Search for the cell housing the specified text and yield its (x, y) center coordinate. 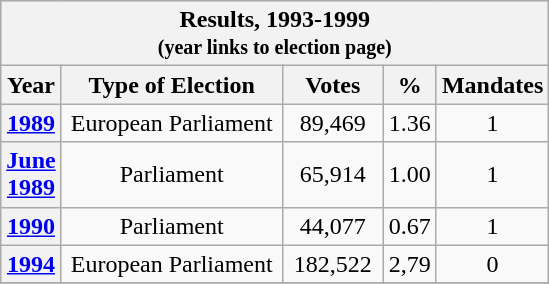
1994 (31, 264)
Type of Election (172, 85)
0.67 (410, 226)
1990 (31, 226)
89,469 (332, 123)
1.36 (410, 123)
44,077 (332, 226)
1.00 (410, 174)
% (410, 85)
Votes (332, 85)
182,522 (332, 264)
Mandates (492, 85)
1989 (31, 123)
2,79 (410, 264)
0 (492, 264)
Results, 1993-1999(year links to election page) (275, 34)
65,914 (332, 174)
Year (31, 85)
June 1989 (31, 174)
